Determine the [x, y] coordinate at the center of the cell enclosing the given text.  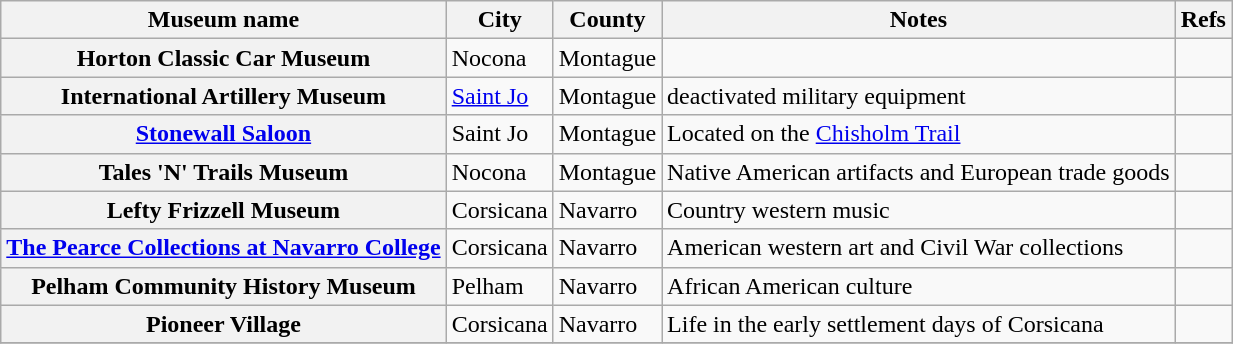
Stonewall Saloon [224, 134]
Tales 'N' Trails Museum [224, 172]
Native American artifacts and European trade goods [919, 172]
International Artillery Museum [224, 96]
Notes [919, 20]
Pelham Community History Museum [224, 286]
Country western music [919, 210]
County [607, 20]
Museum name [224, 20]
Lefty Frizzell Museum [224, 210]
City [500, 20]
African American culture [919, 286]
deactivated military equipment [919, 96]
Horton Classic Car Museum [224, 58]
Refs [1203, 20]
Life in the early settlement days of Corsicana [919, 324]
American western art and Civil War collections [919, 248]
Located on the Chisholm Trail [919, 134]
Pioneer Village [224, 324]
The Pearce Collections at Navarro College [224, 248]
Pelham [500, 286]
